Provide the (X, Y) coordinate of the cell's center where the given text is located.  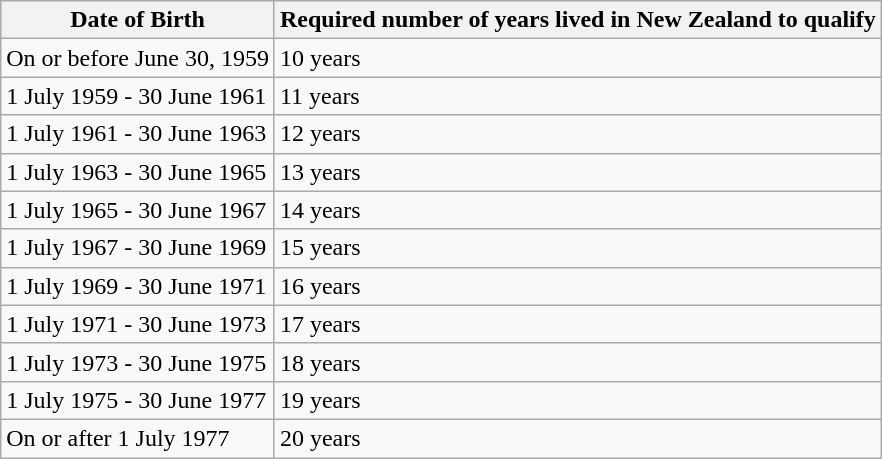
1 July 1973 - 30 June 1975 (138, 362)
12 years (578, 134)
1 July 1967 - 30 June 1969 (138, 248)
1 July 1965 - 30 June 1967 (138, 210)
1 July 1969 - 30 June 1971 (138, 286)
1 July 1963 - 30 June 1965 (138, 172)
1 July 1959 - 30 June 1961 (138, 96)
16 years (578, 286)
1 July 1975 - 30 June 1977 (138, 400)
On or after 1 July 1977 (138, 438)
17 years (578, 324)
10 years (578, 58)
18 years (578, 362)
19 years (578, 400)
11 years (578, 96)
13 years (578, 172)
On or before June 30, 1959 (138, 58)
15 years (578, 248)
14 years (578, 210)
Date of Birth (138, 20)
20 years (578, 438)
1 July 1961 - 30 June 1963 (138, 134)
Required number of years lived in New Zealand to qualify (578, 20)
1 July 1971 - 30 June 1973 (138, 324)
